Determine the (X, Y) coordinate at the center of the cell enclosing the given text.  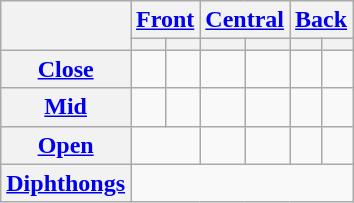
Close (66, 69)
Back (322, 20)
Central (245, 20)
Mid (66, 107)
Front (166, 20)
Diphthongs (66, 183)
Open (66, 145)
